Determine the [x, y] coordinate at the center of the cell enclosing the given text.  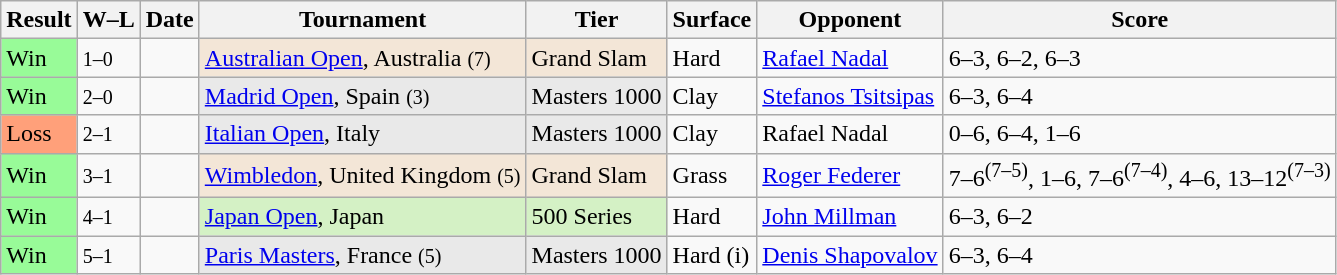
0–6, 6–4, 1–6 [1140, 134]
1–0 [108, 58]
Loss [39, 134]
4–1 [108, 217]
2–0 [108, 96]
W–L [108, 20]
3–1 [108, 176]
Italian Open, Italy [362, 134]
5–1 [108, 255]
Tournament [362, 20]
6–3, 6–2 [1140, 217]
Paris Masters, France (5) [362, 255]
John Millman [850, 217]
7–6(7–5), 1–6, 7–6(7–4), 4–6, 13–12(7–3) [1140, 176]
Japan Open, Japan [362, 217]
Australian Open, Australia (7) [362, 58]
6–3, 6–2, 6–3 [1140, 58]
Result [39, 20]
Tier [596, 20]
Opponent [850, 20]
Madrid Open, Spain (3) [362, 96]
Stefanos Tsitsipas [850, 96]
2–1 [108, 134]
Roger Federer [850, 176]
500 Series [596, 217]
Hard (i) [712, 255]
Score [1140, 20]
Date [170, 20]
Grass [712, 176]
Denis Shapovalov [850, 255]
Surface [712, 20]
Wimbledon, United Kingdom (5) [362, 176]
